Extract the (x, y) coordinate from the center of the cell holding the provided text.  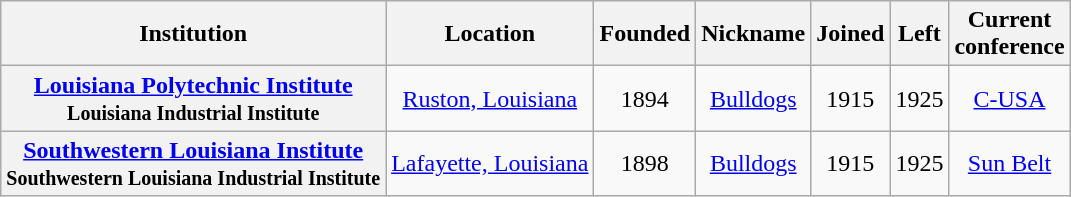
Nickname (754, 34)
Joined (850, 34)
Institution (194, 34)
Founded (645, 34)
Location (490, 34)
Southwestern Louisiana Institute Southwestern Louisiana Industrial Institute (194, 164)
Left (920, 34)
C-USA (1010, 98)
1898 (645, 164)
Lafayette, Louisiana (490, 164)
Sun Belt (1010, 164)
1894 (645, 98)
Currentconference (1010, 34)
Ruston, Louisiana (490, 98)
Louisiana Polytechnic Institute Louisiana Industrial Institute (194, 98)
